Output the [x, y] coordinate of the center of the cell containing the given text.  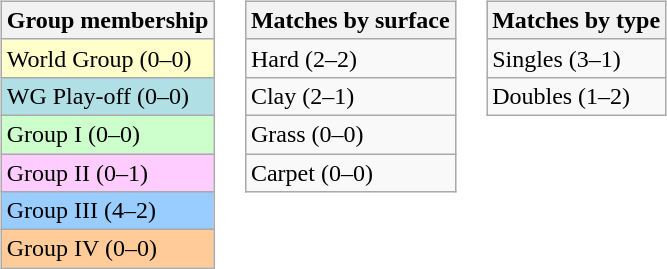
Matches by type [576, 20]
Clay (2–1) [350, 96]
Group III (4–2) [108, 211]
Carpet (0–0) [350, 173]
World Group (0–0) [108, 58]
Group II (0–1) [108, 173]
WG Play-off (0–0) [108, 96]
Group IV (0–0) [108, 249]
Group I (0–0) [108, 134]
Matches by surface [350, 20]
Singles (3–1) [576, 58]
Doubles (1–2) [576, 96]
Hard (2–2) [350, 58]
Group membership [108, 20]
Grass (0–0) [350, 134]
